Output the [x, y] coordinate of the center of the cell containing the given text.  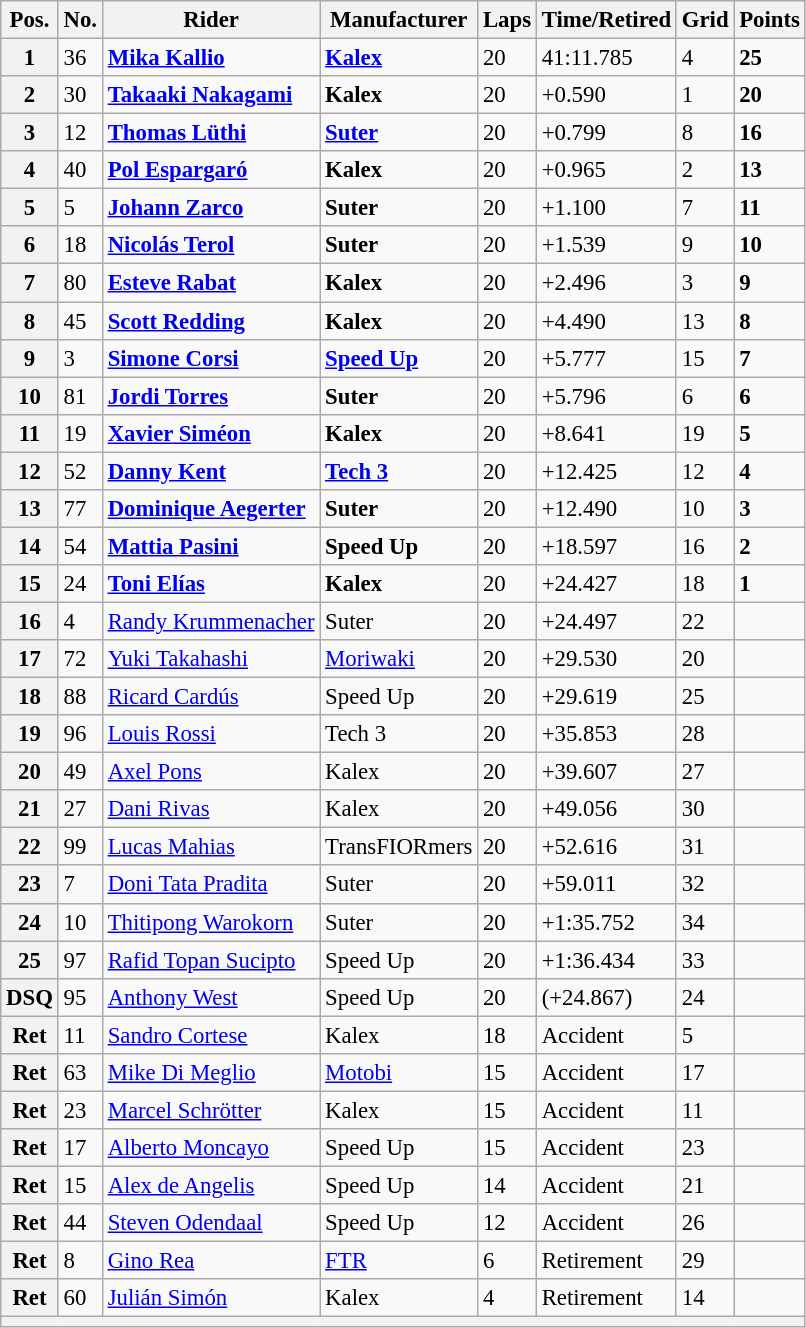
+29.530 [606, 659]
Doni Tata Pradita [210, 885]
97 [80, 960]
+18.597 [606, 546]
Jordi Torres [210, 396]
31 [704, 847]
45 [80, 321]
(+24.867) [606, 997]
77 [80, 509]
+1.539 [606, 245]
+5.777 [606, 358]
Gino Rea [210, 1261]
+59.011 [606, 885]
Marcel Schrötter [210, 1110]
36 [80, 58]
33 [704, 960]
Yuki Takahashi [210, 659]
+24.497 [606, 621]
Steven Odendaal [210, 1223]
Julián Simón [210, 1298]
Pos. [30, 20]
95 [80, 997]
96 [80, 734]
88 [80, 697]
Time/Retired [606, 20]
Grid [704, 20]
Esteve Rabat [210, 283]
Rider [210, 20]
+0.965 [606, 170]
Axel Pons [210, 772]
Ricard Cardús [210, 697]
81 [80, 396]
+1.100 [606, 208]
Dani Rivas [210, 809]
+52.616 [606, 847]
28 [704, 734]
26 [704, 1223]
40 [80, 170]
Takaaki Nakagami [210, 95]
Manufacturer [399, 20]
Anthony West [210, 997]
52 [80, 471]
44 [80, 1223]
Thomas Lüthi [210, 133]
54 [80, 546]
Toni Elías [210, 584]
32 [704, 885]
49 [80, 772]
63 [80, 1073]
+2.496 [606, 283]
Alex de Angelis [210, 1185]
Alberto Moncayo [210, 1148]
+0.799 [606, 133]
Johann Zarco [210, 208]
Lucas Mahias [210, 847]
Sandro Cortese [210, 1035]
72 [80, 659]
+1:36.434 [606, 960]
+8.641 [606, 433]
Mike Di Meglio [210, 1073]
+49.056 [606, 809]
99 [80, 847]
+5.796 [606, 396]
DSQ [30, 997]
60 [80, 1298]
No. [80, 20]
Dominique Aegerter [210, 509]
+12.490 [606, 509]
Moriwaki [399, 659]
Xavier Siméon [210, 433]
+0.590 [606, 95]
34 [704, 922]
+1:35.752 [606, 922]
+39.607 [606, 772]
41:11.785 [606, 58]
Points [770, 20]
Louis Rossi [210, 734]
+4.490 [606, 321]
Rafid Topan Sucipto [210, 960]
Simone Corsi [210, 358]
+29.619 [606, 697]
Randy Krummenacher [210, 621]
Laps [508, 20]
Mika Kallio [210, 58]
Danny Kent [210, 471]
+12.425 [606, 471]
+24.427 [606, 584]
Nicolás Terol [210, 245]
29 [704, 1261]
TransFIORmers [399, 847]
FTR [399, 1261]
Mattia Pasini [210, 546]
Thitipong Warokorn [210, 922]
Scott Redding [210, 321]
80 [80, 283]
Motobi [399, 1073]
+35.853 [606, 734]
Pol Espargaró [210, 170]
